Extract the [x, y] coordinate from the center of the cell holding the provided text.  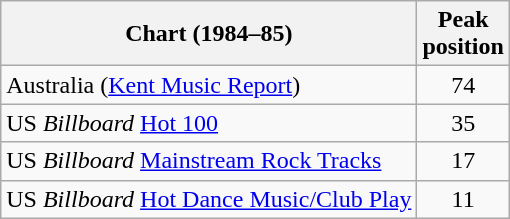
Australia (Kent Music Report) [209, 85]
Peakposition [463, 34]
35 [463, 123]
17 [463, 161]
US Billboard Hot 100 [209, 123]
US Billboard Hot Dance Music/Club Play [209, 199]
Chart (1984–85) [209, 34]
74 [463, 85]
US Billboard Mainstream Rock Tracks [209, 161]
11 [463, 199]
